Scan for the cell matching the given text and deliver its (X, Y) coordinate at center. 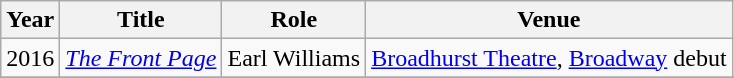
Year (30, 20)
The Front Page (141, 58)
Broadhurst Theatre, Broadway debut (550, 58)
Role (294, 20)
Venue (550, 20)
2016 (30, 58)
Title (141, 20)
Earl Williams (294, 58)
